Determine the (X, Y) coordinate at the center of the cell enclosing the given text.  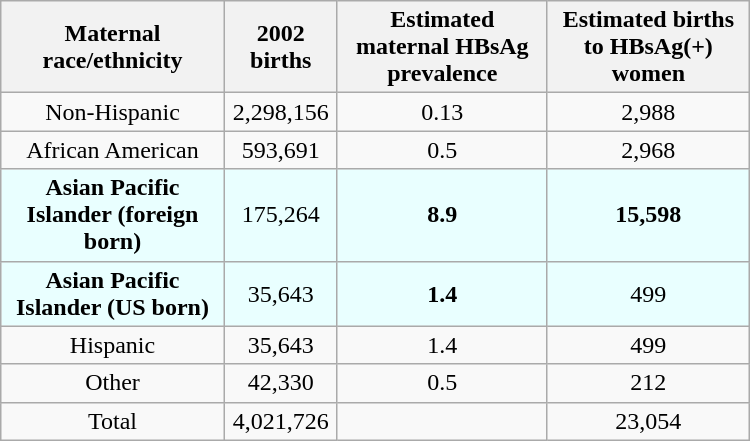
2,988 (648, 112)
Maternal race/ethnicity (112, 47)
African American (112, 150)
Hispanic (112, 345)
Estimated births to HBsAg(+) women (648, 47)
Asian Pacific Islander (foreign born) (112, 215)
2002 births (280, 47)
Asian Pacific Islander (US born) (112, 294)
23,054 (648, 421)
2,968 (648, 150)
212 (648, 383)
Other (112, 383)
Total (112, 421)
0.13 (442, 112)
175,264 (280, 215)
Estimated maternal HBsAg prevalence (442, 47)
42,330 (280, 383)
2,298,156 (280, 112)
8.9 (442, 215)
4,021,726 (280, 421)
Non-Hispanic (112, 112)
593,691 (280, 150)
15,598 (648, 215)
